Detect which cell encompasses the target text, then output its (X, Y) center coordinate. 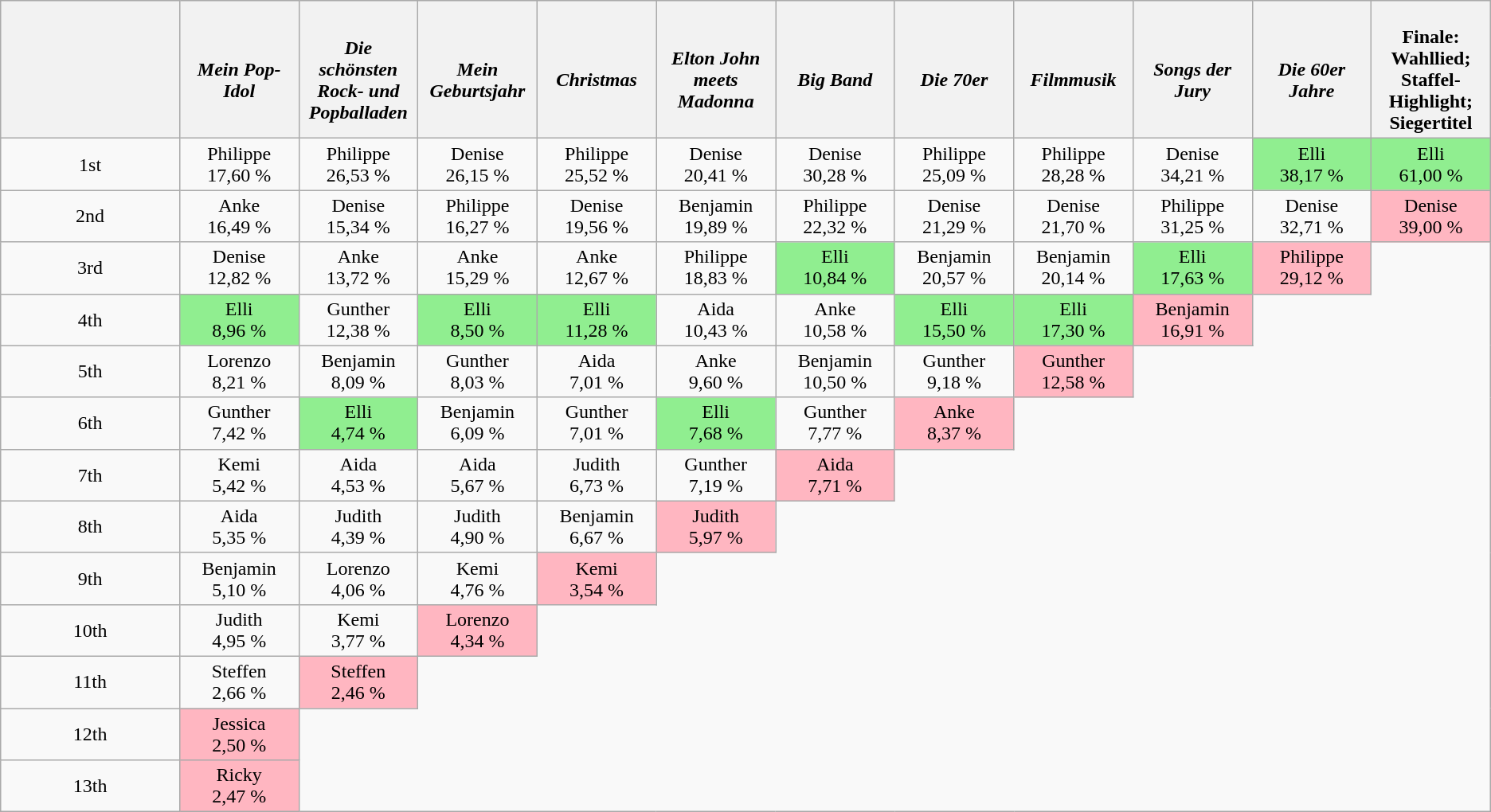
Benjamin 10,50 % (836, 371)
11th (91, 681)
Benjamin 20,14 % (1074, 267)
Elton John meets Madonna (716, 70)
Elli 4,74 % (358, 424)
Kemi 4,76 % (478, 578)
Benjamin 5,10 % (239, 578)
Anke 13,72 % (358, 267)
Benjamin 6,09 % (478, 424)
Denise 21,29 % (954, 217)
Anke 9,60 % (716, 371)
Big Band (836, 70)
Judith 4,90 % (478, 527)
Denise 21,70 % (1074, 217)
Die 60er Jahre (1312, 70)
Benjamin 6,67 % (597, 527)
Benjamin 19,89 % (716, 217)
Gunther 12,38 % (358, 320)
Denise 12,82 % (239, 267)
Mein Pop-Idol (239, 70)
Filmmusik (1074, 70)
Gunther 8,03 % (478, 371)
Elli 17,63 % (1192, 267)
Aida 7,71 % (836, 474)
Philippe 31,25 % (1192, 217)
Elli 61,00 % (1431, 164)
Denise 34,21 % (1192, 164)
Philippe 17,60 % (239, 164)
1st (91, 164)
Lorenzo 8,21 % (239, 371)
Gunther 7,19 % (716, 474)
Judith 6,73 % (597, 474)
Philippe 22,32 % (836, 217)
Elli 15,50 % (954, 320)
Anke 10,58 % (836, 320)
Aida 5,35 % (239, 527)
4th (91, 320)
Lorenzo 4,06 % (358, 578)
6th (91, 424)
13th (91, 787)
Jessica 2,50 % (239, 734)
Elli 7,68 % (716, 424)
Gunther 7,42 % (239, 424)
Denise 15,34 % (358, 217)
Philippe 26,53 % (358, 164)
Philippe 25,09 % (954, 164)
8th (91, 527)
Steffen 2,66 % (239, 681)
Philippe 28,28 % (1074, 164)
Judith 5,97 % (716, 527)
Judith 4,39 % (358, 527)
Denise 19,56 % (597, 217)
Aida 5,67 % (478, 474)
Songs der Jury (1192, 70)
Denise 32,71 % (1312, 217)
Denise 39,00 % (1431, 217)
Elli 8,96 % (239, 320)
Anke 12,67 % (597, 267)
Philippe 29,12 % (1312, 267)
Aida 10,43 % (716, 320)
Benjamin 8,09 % (358, 371)
5th (91, 371)
Elli 17,30 % (1074, 320)
Gunther 12,58 % (1074, 371)
Kemi 3,77 % (358, 630)
2nd (91, 217)
Aida 4,53 % (358, 474)
Anke 16,49 % (239, 217)
Christmas (597, 70)
Judith 4,95 % (239, 630)
Gunther 9,18 % (954, 371)
Mein Geburtsjahr (478, 70)
Denise 20,41 % (716, 164)
Denise 26,15 % (478, 164)
Anke 8,37 % (954, 424)
12th (91, 734)
Elli 8,50 % (478, 320)
Finale: Wahllied; Staffel-Highlight; Siegertitel (1431, 70)
Philippe 18,83 % (716, 267)
Philippe 25,52 % (597, 164)
Elli 38,17 % (1312, 164)
Die schönsten Rock- und Popballaden (358, 70)
Kemi 5,42 % (239, 474)
Philippe 16,27 % (478, 217)
Kemi 3,54 % (597, 578)
Die 70er (954, 70)
Benjamin 20,57 % (954, 267)
9th (91, 578)
3rd (91, 267)
10th (91, 630)
Denise 30,28 % (836, 164)
Anke 15,29 % (478, 267)
Steffen 2,46 % (358, 681)
Gunther 7,77 % (836, 424)
Elli 11,28 % (597, 320)
Aida 7,01 % (597, 371)
Elli 10,84 % (836, 267)
7th (91, 474)
Gunther 7,01 % (597, 424)
Ricky 2,47 % (239, 787)
Benjamin 16,91 % (1192, 320)
Lorenzo 4,34 % (478, 630)
